Determine the (x, y) coordinate at the center of the cell enclosing the given text.  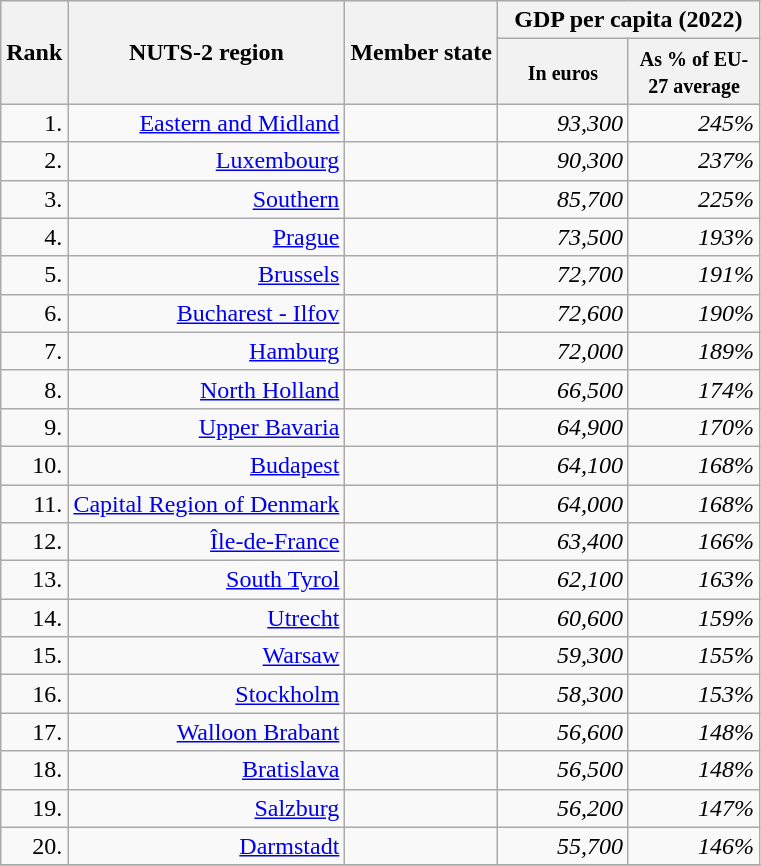
72,700 (562, 275)
In euros (562, 72)
56,500 (562, 770)
64,000 (562, 503)
North Holland (206, 389)
5. (34, 275)
245% (694, 123)
174% (694, 389)
Walloon Brabant (206, 732)
Luxembourg (206, 161)
Utrecht (206, 618)
163% (694, 580)
166% (694, 542)
64,900 (562, 427)
72,600 (562, 313)
11. (34, 503)
73,500 (562, 237)
9. (34, 427)
155% (694, 656)
Warsaw (206, 656)
190% (694, 313)
66,500 (562, 389)
147% (694, 808)
6. (34, 313)
NUTS-2 region (206, 52)
60,600 (562, 618)
15. (34, 656)
Salzburg (206, 808)
16. (34, 694)
12. (34, 542)
Capital Region of Denmark (206, 503)
Darmstadt (206, 846)
146% (694, 846)
159% (694, 618)
59,300 (562, 656)
8. (34, 389)
GDP per capita (2022) (628, 20)
56,200 (562, 808)
14. (34, 618)
63,400 (562, 542)
Bratislava (206, 770)
2. (34, 161)
Bucharest - Ilfov (206, 313)
170% (694, 427)
225% (694, 199)
56,600 (562, 732)
191% (694, 275)
Eastern and Midland (206, 123)
58,300 (562, 694)
Hamburg (206, 351)
13. (34, 580)
17. (34, 732)
237% (694, 161)
64,100 (562, 465)
20. (34, 846)
Member state (422, 52)
Île-de-France (206, 542)
19. (34, 808)
72,000 (562, 351)
Brussels (206, 275)
10. (34, 465)
Prague (206, 237)
Rank (34, 52)
Southern (206, 199)
Stockholm (206, 694)
3. (34, 199)
90,300 (562, 161)
7. (34, 351)
193% (694, 237)
62,100 (562, 580)
As % of EU-27 average (694, 72)
18. (34, 770)
Budapest (206, 465)
4. (34, 237)
1. (34, 123)
189% (694, 351)
85,700 (562, 199)
93,300 (562, 123)
South Tyrol (206, 580)
55,700 (562, 846)
153% (694, 694)
Upper Bavaria (206, 427)
